Find where the given text appears and provide that cell's center as [X, Y] coordinate. 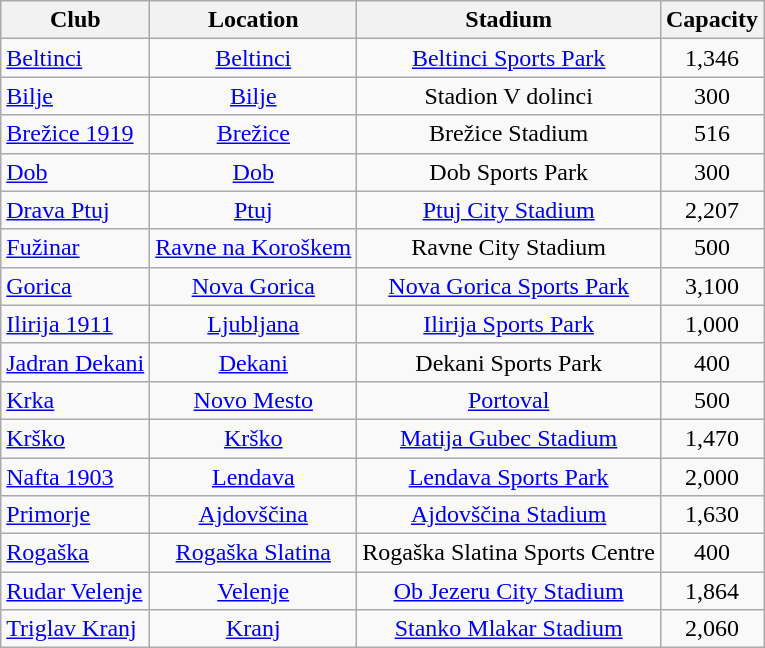
1,346 [712, 58]
Ob Jezeru City Stadium [509, 591]
Ravne City Stadium [509, 248]
Ilirija 1911 [76, 324]
Novo Mesto [254, 400]
Brežice Stadium [509, 134]
Rogaška Slatina Sports Centre [509, 553]
3,100 [712, 286]
Club [76, 20]
Jadran Dekani [76, 362]
Krka [76, 400]
2,207 [712, 210]
Ljubljana [254, 324]
Drava Ptuj [76, 210]
Dekani [254, 362]
Ravne na Koroškem [254, 248]
2,000 [712, 477]
Stadion V dolinci [509, 96]
Dob Sports Park [509, 172]
Lendava [254, 477]
Location [254, 20]
1,470 [712, 438]
1,864 [712, 591]
Ajdovščina [254, 515]
Rogaška [76, 553]
Brežice [254, 134]
Dekani Sports Park [509, 362]
Nova Gorica Sports Park [509, 286]
Nova Gorica [254, 286]
516 [712, 134]
Primorje [76, 515]
Ptuj City Stadium [509, 210]
Gorica [76, 286]
Brežice 1919 [76, 134]
Portoval [509, 400]
Rudar Velenje [76, 591]
Matija Gubec Stadium [509, 438]
Velenje [254, 591]
Triglav Kranj [76, 629]
Stadium [509, 20]
Ajdovščina Stadium [509, 515]
Rogaška Slatina [254, 553]
Fužinar [76, 248]
Beltinci Sports Park [509, 58]
Lendava Sports Park [509, 477]
Capacity [712, 20]
Nafta 1903 [76, 477]
Ilirija Sports Park [509, 324]
Ptuj [254, 210]
2,060 [712, 629]
1,000 [712, 324]
1,630 [712, 515]
Stanko Mlakar Stadium [509, 629]
Kranj [254, 629]
